Output the [X, Y] coordinate of the center of the cell containing the given text.  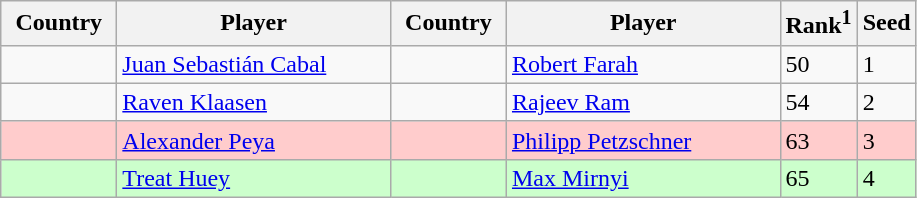
4 [886, 178]
Philipp Petzschner [643, 140]
Rajeev Ram [643, 102]
63 [818, 140]
Max Mirnyi [643, 178]
Seed [886, 24]
Alexander Peya [254, 140]
1 [886, 64]
50 [818, 64]
Robert Farah [643, 64]
Rank1 [818, 24]
54 [818, 102]
Raven Klaasen [254, 102]
2 [886, 102]
3 [886, 140]
Juan Sebastián Cabal [254, 64]
Treat Huey [254, 178]
65 [818, 178]
